Determine the [x, y] coordinate at the center of the cell enclosing the given text.  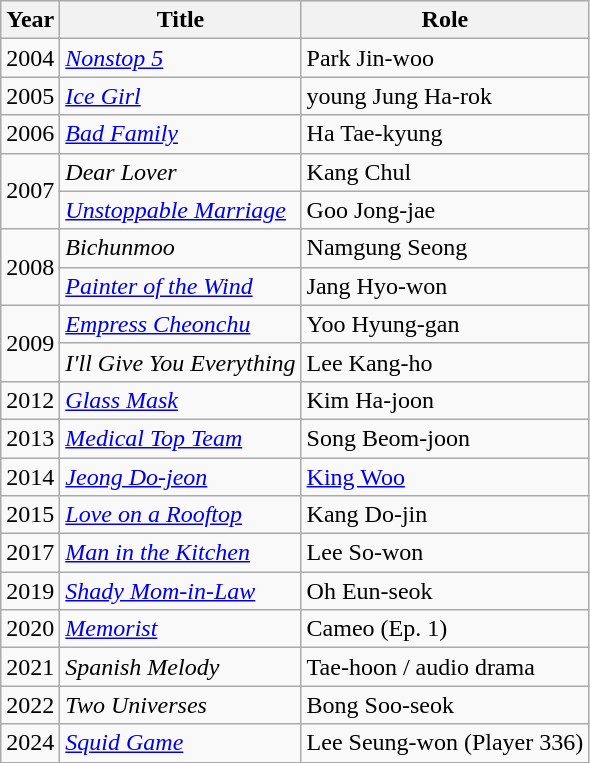
Yoo Hyung-gan [445, 324]
2022 [30, 705]
Lee Kang-ho [445, 362]
Bong Soo-seok [445, 705]
Spanish Melody [180, 667]
Kim Ha-joon [445, 400]
2008 [30, 267]
Goo Jong-jae [445, 210]
Man in the Kitchen [180, 553]
2021 [30, 667]
2024 [30, 743]
Kang Chul [445, 172]
Unstoppable Marriage [180, 210]
2014 [30, 477]
2005 [30, 96]
Ha Tae-kyung [445, 134]
Squid Game [180, 743]
Empress Cheonchu [180, 324]
Kang Do-jin [445, 515]
Cameo (Ep. 1) [445, 629]
Ice Girl [180, 96]
2020 [30, 629]
Painter of the Wind [180, 286]
Namgung Seong [445, 248]
2007 [30, 191]
King Woo [445, 477]
Dear Lover [180, 172]
Lee So-won [445, 553]
Medical Top Team [180, 438]
Glass Mask [180, 400]
Lee Seung-won (Player 336) [445, 743]
2006 [30, 134]
Oh Eun-seok [445, 591]
Memorist [180, 629]
2019 [30, 591]
Title [180, 20]
Song Beom-joon [445, 438]
young Jung Ha-rok [445, 96]
2017 [30, 553]
Role [445, 20]
Nonstop 5 [180, 58]
Love on a Rooftop [180, 515]
Jang Hyo-won [445, 286]
Bichunmoo [180, 248]
2009 [30, 343]
2013 [30, 438]
Two Universes [180, 705]
Shady Mom-in-Law [180, 591]
2015 [30, 515]
Jeong Do-jeon [180, 477]
2012 [30, 400]
Tae-hoon / audio drama [445, 667]
Bad Family [180, 134]
2004 [30, 58]
Year [30, 20]
Park Jin-woo [445, 58]
I'll Give You Everything [180, 362]
